Capture the cell that displays the provided text and extract its [X, Y] central coordinate. 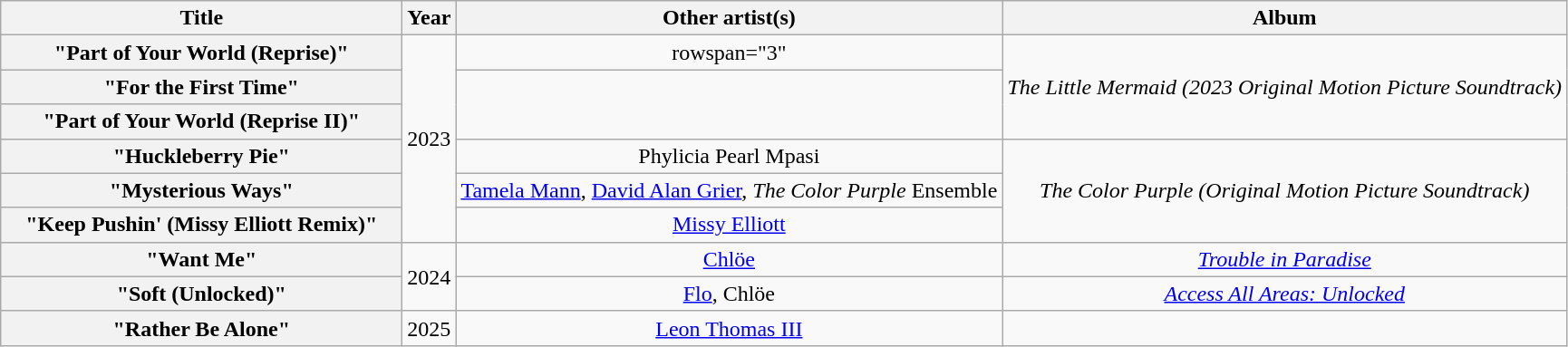
"For the First Time" [201, 87]
"Soft (Unlocked)" [201, 294]
The Color Purple (Original Motion Picture Soundtrack) [1285, 190]
Trouble in Paradise [1285, 259]
"Keep Pushin' (Missy Elliott Remix)" [201, 225]
Year [430, 18]
2024 [430, 276]
rowspan="3" [729, 53]
"Want Me" [201, 259]
Tamela Mann, David Alan Grier, The Color Purple Ensemble [729, 190]
Album [1285, 18]
Other artist(s) [729, 18]
2023 [430, 139]
"Part of Your World (Reprise)" [201, 53]
"Huckleberry Pie" [201, 156]
2025 [430, 328]
Chlöe [729, 259]
Missy Elliott [729, 225]
"Mysterious Ways" [201, 190]
"Part of Your World (Reprise II)" [201, 121]
Leon Thomas III [729, 328]
Title [201, 18]
Phylicia Pearl Mpasi [729, 156]
"Rather Be Alone" [201, 328]
The Little Mermaid (2023 Original Motion Picture Soundtrack) [1285, 87]
Flo, Chlöe [729, 294]
Access All Areas: Unlocked [1285, 294]
